Return the [x, y] coordinate for the center point of the cell that contains the specified text.  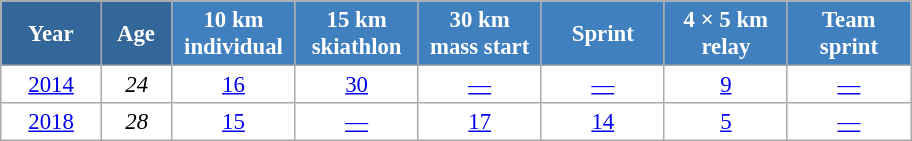
Year [52, 34]
15 [234, 122]
30 [356, 85]
Sprint [602, 34]
Team sprint [848, 34]
30 km mass start [480, 34]
5 [726, 122]
15 km skiathlon [356, 34]
28 [136, 122]
2018 [52, 122]
24 [136, 85]
16 [234, 85]
Age [136, 34]
17 [480, 122]
10 km individual [234, 34]
14 [602, 122]
2014 [52, 85]
4 × 5 km relay [726, 34]
9 [726, 85]
